Pinpoint the cell where the given text exists, returning its (x, y) midpoint coordinate. 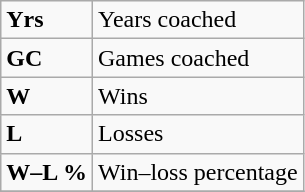
Yrs (47, 20)
W–L % (47, 172)
Losses (198, 134)
Wins (198, 96)
Years coached (198, 20)
Games coached (198, 58)
L (47, 134)
GC (47, 58)
W (47, 96)
Win–loss percentage (198, 172)
